Locate the cell with the specified text and output its [x, y] center coordinate. 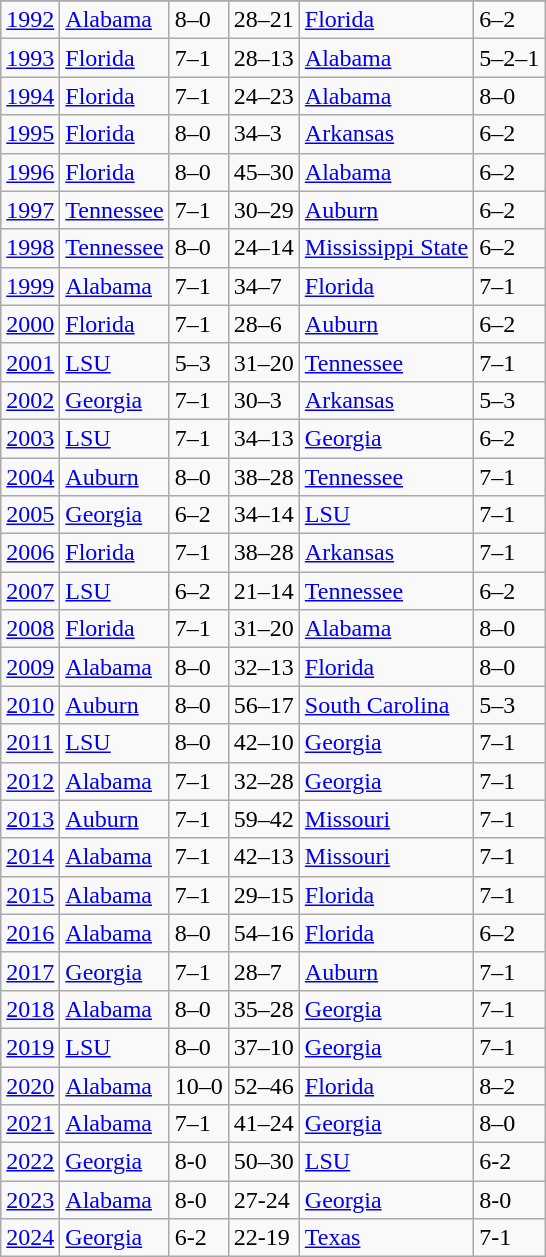
32–28 [264, 781]
56–17 [264, 705]
1996 [30, 172]
1994 [30, 96]
2018 [30, 1009]
34–3 [264, 134]
21–14 [264, 591]
42–10 [264, 743]
1999 [30, 286]
24–23 [264, 96]
42–13 [264, 857]
34–7 [264, 286]
1993 [30, 58]
2001 [30, 362]
1995 [30, 134]
22-19 [264, 1238]
2020 [30, 1085]
2011 [30, 743]
50–30 [264, 1162]
2014 [30, 857]
34–14 [264, 515]
30–3 [264, 400]
2005 [30, 515]
59–42 [264, 819]
2009 [30, 667]
South Carolina [386, 705]
41–24 [264, 1124]
28–13 [264, 58]
2022 [30, 1162]
45–30 [264, 172]
2019 [30, 1047]
52–46 [264, 1085]
10–0 [198, 1085]
2006 [30, 553]
5–2–1 [510, 58]
2023 [30, 1200]
2004 [30, 477]
2010 [30, 705]
2016 [30, 933]
28–6 [264, 324]
27-24 [264, 1200]
2013 [30, 819]
Mississippi State [386, 248]
2015 [30, 895]
1998 [30, 248]
2003 [30, 438]
2024 [30, 1238]
2021 [30, 1124]
2012 [30, 781]
35–28 [264, 1009]
28–21 [264, 20]
37–10 [264, 1047]
1997 [30, 210]
32–13 [264, 667]
2017 [30, 971]
2002 [30, 400]
1992 [30, 20]
29–15 [264, 895]
2007 [30, 591]
24–14 [264, 248]
30–29 [264, 210]
Texas [386, 1238]
54–16 [264, 933]
28–7 [264, 971]
34–13 [264, 438]
2008 [30, 629]
7-1 [510, 1238]
8–2 [510, 1085]
2000 [30, 324]
